Scan for the cell matching the given text and deliver its [X, Y] coordinate at center. 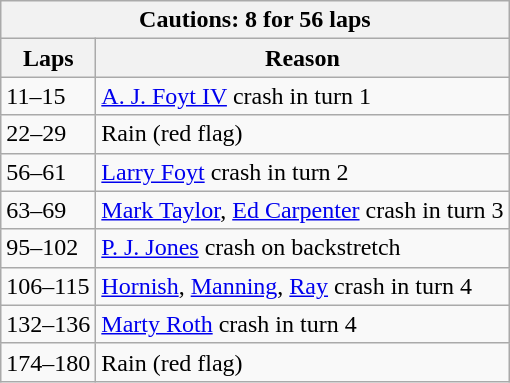
Cautions: 8 for 56 laps [255, 20]
Marty Roth crash in turn 4 [302, 324]
132–136 [48, 324]
A. J. Foyt IV crash in turn 1 [302, 96]
22–29 [48, 134]
11–15 [48, 96]
174–180 [48, 362]
95–102 [48, 248]
56–61 [48, 172]
P. J. Jones crash on backstretch [302, 248]
Mark Taylor, Ed Carpenter crash in turn 3 [302, 210]
Hornish, Manning, Ray crash in turn 4 [302, 286]
Reason [302, 58]
63–69 [48, 210]
Laps [48, 58]
Larry Foyt crash in turn 2 [302, 172]
106–115 [48, 286]
